Pinpoint the cell where the given text exists, returning its [x, y] midpoint coordinate. 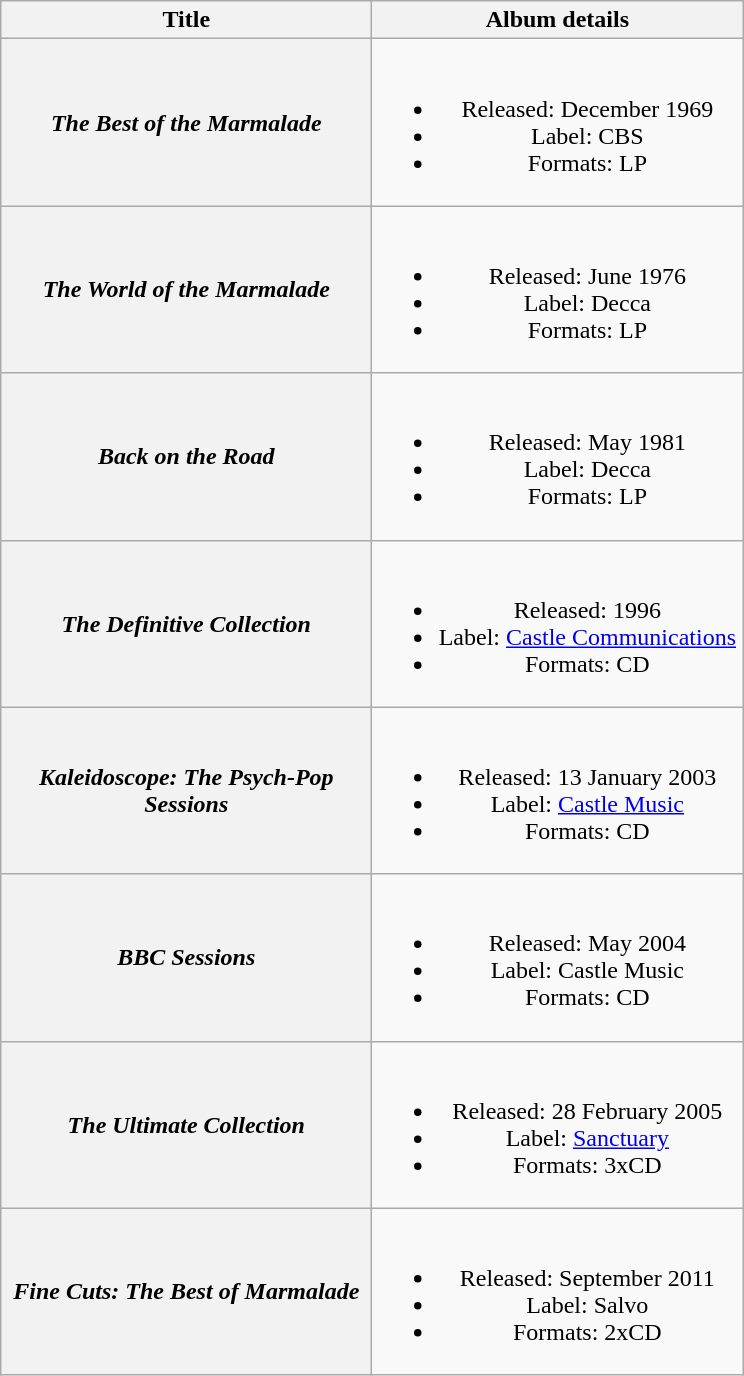
Released: 28 February 2005Label: SanctuaryFormats: 3xCD [558, 1124]
The Ultimate Collection [186, 1124]
The Definitive Collection [186, 624]
Kaleidoscope: The Psych-Pop Sessions [186, 790]
Back on the Road [186, 456]
Album details [558, 20]
Released: May 1981Label: DeccaFormats: LP [558, 456]
Released: May 2004Label: Castle MusicFormats: CD [558, 958]
Title [186, 20]
Released: 13 January 2003Label: Castle MusicFormats: CD [558, 790]
Released: June 1976Label: DeccaFormats: LP [558, 290]
Fine Cuts: The Best of Marmalade [186, 1292]
The Best of the Marmalade [186, 122]
Released: September 2011Label: SalvoFormats: 2xCD [558, 1292]
Released: 1996Label: Castle CommunicationsFormats: CD [558, 624]
BBC Sessions [186, 958]
The World of the Marmalade [186, 290]
Released: December 1969Label: CBSFormats: LP [558, 122]
